From the cell containing the given text, extract its center point as [x, y] coordinate. 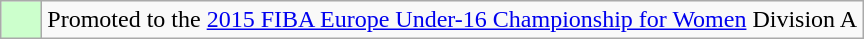
Promoted to the 2015 FIBA Europe Under-16 Championship for Women Division A [452, 20]
